Output the [X, Y] coordinate of the center of the cell containing the given text.  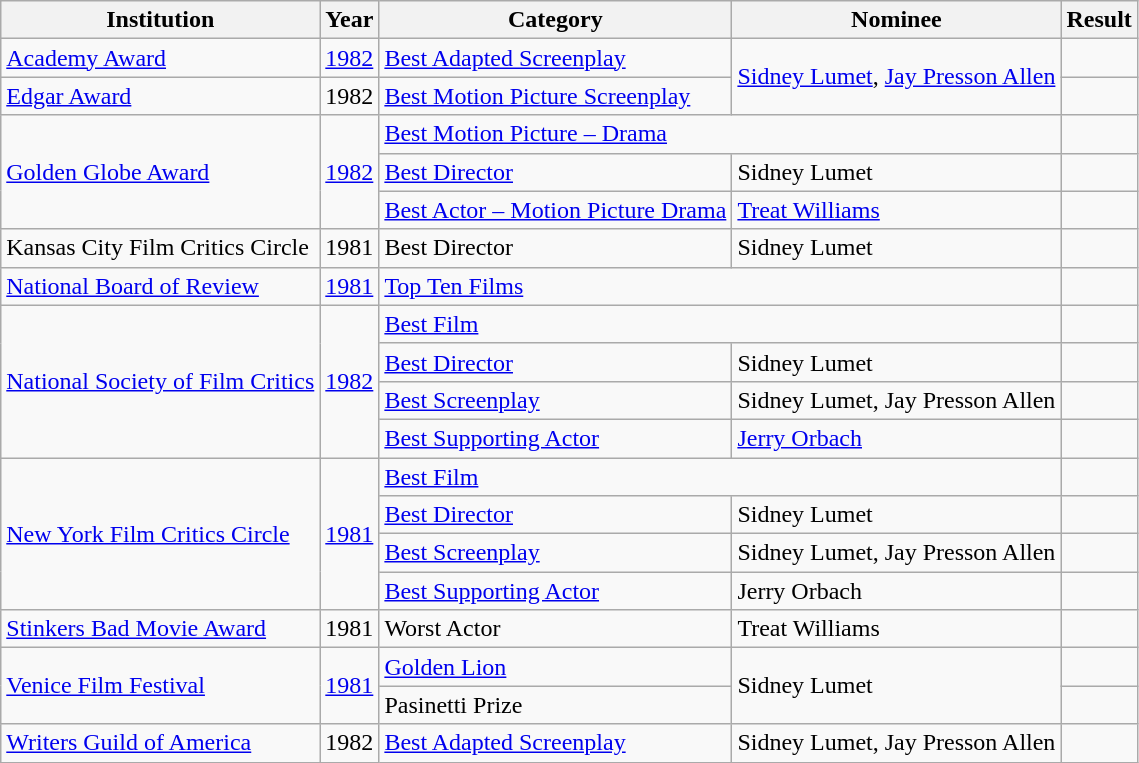
Writers Guild of America [160, 743]
Worst Actor [556, 629]
New York Film Critics Circle [160, 534]
Golden Lion [556, 667]
National Society of Film Critics [160, 381]
Edgar Award [160, 96]
Top Ten Films [720, 286]
Pasinetti Prize [556, 705]
Best Motion Picture Screenplay [556, 96]
Best Motion Picture – Drama [720, 134]
Kansas City Film Critics Circle [160, 248]
National Board of Review [160, 286]
Institution [160, 20]
Category [556, 20]
Stinkers Bad Movie Award [160, 629]
Academy Award [160, 58]
Venice Film Festival [160, 686]
Nominee [896, 20]
Best Actor – Motion Picture Drama [556, 210]
Year [350, 20]
Golden Globe Award [160, 172]
Result [1099, 20]
